For the text-containing cell, return its midpoint in [X, Y] coordinate format. 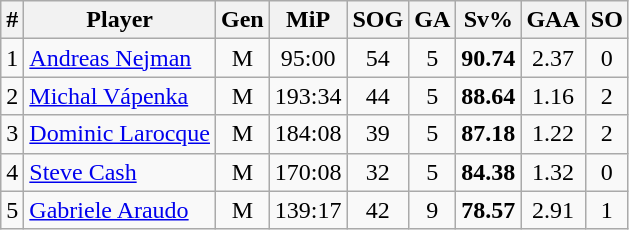
87.18 [488, 134]
Dominic Larocque [120, 134]
SOG [378, 20]
54 [378, 58]
Player [120, 20]
95:00 [308, 58]
3 [12, 134]
Sv% [488, 20]
44 [378, 96]
90.74 [488, 58]
SO [606, 20]
Andreas Nejman [120, 58]
2.37 [553, 58]
139:17 [308, 210]
Gen [242, 20]
GA [432, 20]
1.22 [553, 134]
Steve Cash [120, 172]
42 [378, 210]
Gabriele Araudo [120, 210]
Michal Vápenka [120, 96]
184:08 [308, 134]
78.57 [488, 210]
4 [12, 172]
39 [378, 134]
1.32 [553, 172]
84.38 [488, 172]
193:34 [308, 96]
9 [432, 210]
1.16 [553, 96]
GAA [553, 20]
# [12, 20]
MiP [308, 20]
2.91 [553, 210]
170:08 [308, 172]
88.64 [488, 96]
32 [378, 172]
